Identify which cell holds the provided text, then report its (x, y) central coordinate. 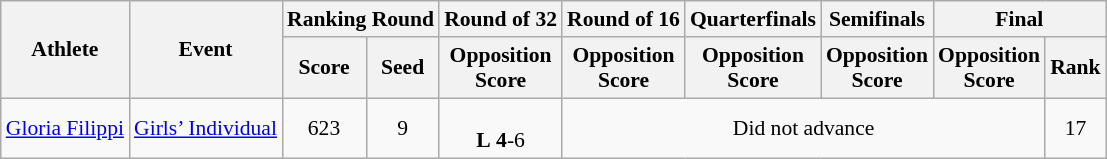
Event (206, 50)
Final (1020, 19)
Athlete (65, 50)
Round of 16 (624, 19)
L 4-6 (500, 128)
623 (324, 128)
Gloria Filippi (65, 128)
Round of 32 (500, 19)
Seed (402, 68)
Girls’ Individual (206, 128)
Ranking Round (360, 19)
Did not advance (804, 128)
Quarterfinals (753, 19)
Score (324, 68)
17 (1076, 128)
9 (402, 128)
Semifinals (877, 19)
Rank (1076, 68)
